Detect which cell encompasses the target text, then output its (X, Y) center coordinate. 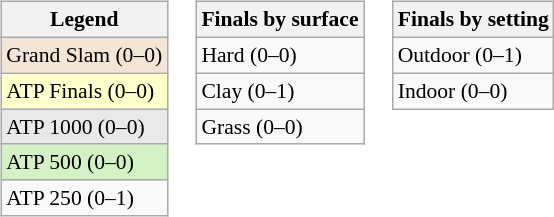
Finals by setting (474, 20)
Finals by surface (280, 20)
ATP 500 (0–0) (84, 162)
ATP 250 (0–1) (84, 198)
Indoor (0–0) (474, 91)
Grass (0–0) (280, 127)
Grand Slam (0–0) (84, 55)
Outdoor (0–1) (474, 55)
ATP 1000 (0–0) (84, 127)
Hard (0–0) (280, 55)
ATP Finals (0–0) (84, 91)
Legend (84, 20)
Clay (0–1) (280, 91)
